Output the [X, Y] coordinate of the center of the cell containing the given text.  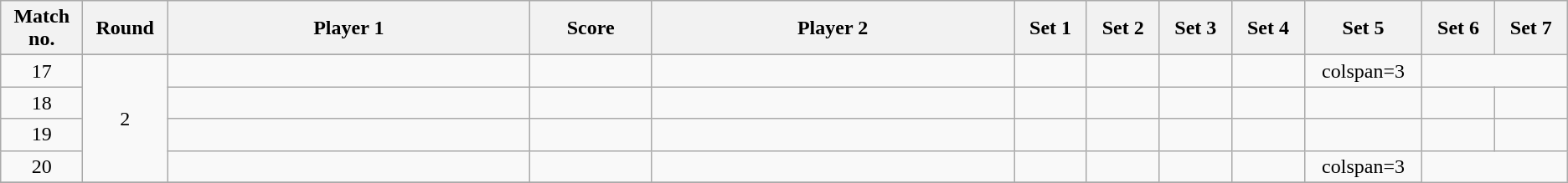
Player 2 [833, 28]
17 [42, 71]
Player 1 [348, 28]
2 [126, 119]
Set 1 [1050, 28]
Score [591, 28]
Set 5 [1363, 28]
Set 2 [1122, 28]
Set 4 [1268, 28]
Set 3 [1196, 28]
Match no. [42, 28]
Round [126, 28]
20 [42, 166]
18 [42, 103]
19 [42, 135]
Set 6 [1459, 28]
Set 7 [1531, 28]
